Scan for the cell matching the given text and deliver its [x, y] coordinate at center. 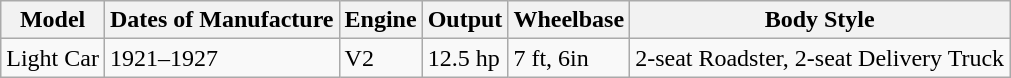
Engine [380, 20]
7 ft, 6in [569, 58]
Light Car [53, 58]
V2 [380, 58]
Output [465, 20]
Dates of Manufacture [222, 20]
12.5 hp [465, 58]
Wheelbase [569, 20]
1921–1927 [222, 58]
Body Style [820, 20]
2-seat Roadster, 2-seat Delivery Truck [820, 58]
Model [53, 20]
